Return the [X, Y] coordinate for the center point of the cell that contains the specified text.  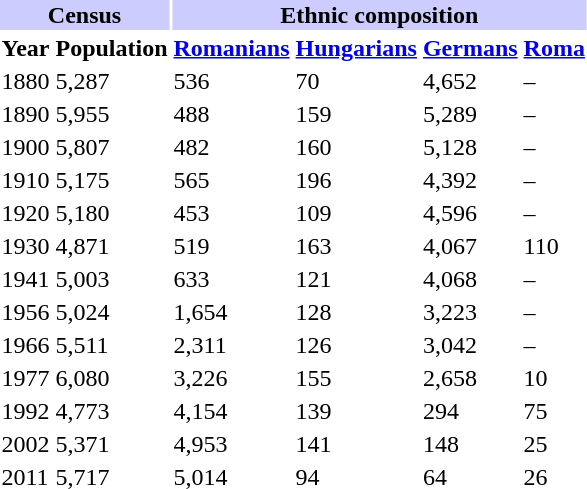
633 [232, 279]
2002 [26, 444]
139 [356, 411]
1920 [26, 213]
5,955 [112, 114]
Romanians [232, 48]
75 [554, 411]
565 [232, 180]
Hungarians [356, 48]
1992 [26, 411]
1930 [26, 246]
4,067 [470, 246]
1890 [26, 114]
1,654 [232, 312]
2,658 [470, 378]
155 [356, 378]
110 [554, 246]
3,226 [232, 378]
1966 [26, 345]
10 [554, 378]
141 [356, 444]
159 [356, 114]
25 [554, 444]
160 [356, 147]
196 [356, 180]
536 [232, 81]
4,596 [470, 213]
5,180 [112, 213]
Roma [554, 48]
121 [356, 279]
128 [356, 312]
Population [112, 48]
5,003 [112, 279]
5,511 [112, 345]
1880 [26, 81]
488 [232, 114]
519 [232, 246]
1941 [26, 279]
1977 [26, 378]
5,175 [112, 180]
70 [356, 81]
453 [232, 213]
Census [84, 15]
6,080 [112, 378]
126 [356, 345]
5,024 [112, 312]
4,652 [470, 81]
3,223 [470, 312]
1900 [26, 147]
4,953 [232, 444]
4,773 [112, 411]
4,068 [470, 279]
2,311 [232, 345]
1910 [26, 180]
5,128 [470, 147]
5,371 [112, 444]
3,042 [470, 345]
482 [232, 147]
5,807 [112, 147]
148 [470, 444]
294 [470, 411]
Ethnic composition [379, 15]
163 [356, 246]
5,289 [470, 114]
1956 [26, 312]
4,871 [112, 246]
Year [26, 48]
4,392 [470, 180]
4,154 [232, 411]
5,287 [112, 81]
Germans [470, 48]
109 [356, 213]
